Pinpoint the cell where the given text exists, returning its (x, y) midpoint coordinate. 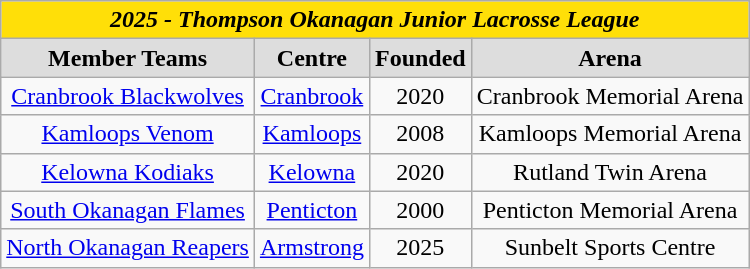
Member Teams (128, 58)
2000 (420, 210)
Arena (610, 58)
Cranbrook Blackwolves (128, 96)
Cranbrook (312, 96)
Kamloops (312, 134)
South Okanagan Flames (128, 210)
Penticton (312, 210)
Cranbrook Memorial Arena (610, 96)
Kamloops Venom (128, 134)
Kelowna Kodiaks (128, 172)
Penticton Memorial Arena (610, 210)
Armstrong (312, 248)
Centre (312, 58)
Rutland Twin Arena (610, 172)
2008 (420, 134)
North Okanagan Reapers (128, 248)
Kamloops Memorial Arena (610, 134)
2025 - Thompson Okanagan Junior Lacrosse League (375, 20)
Kelowna (312, 172)
Founded (420, 58)
Sunbelt Sports Centre (610, 248)
2025 (420, 248)
